For the text-containing cell, return its midpoint in [X, Y] coordinate format. 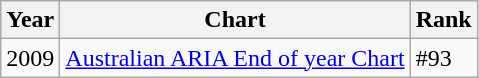
Chart [235, 20]
2009 [30, 58]
Rank [444, 20]
#93 [444, 58]
Year [30, 20]
Australian ARIA End of year Chart [235, 58]
